Capture the cell that displays the provided text and extract its [x, y] central coordinate. 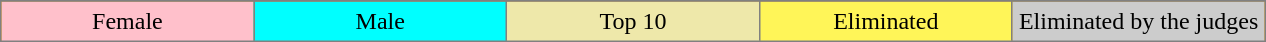
Male [380, 21]
Top 10 [634, 21]
Female [128, 21]
Eliminated by the judges [1138, 21]
Eliminated [886, 21]
